Scan for the cell matching the given text and deliver its (X, Y) coordinate at center. 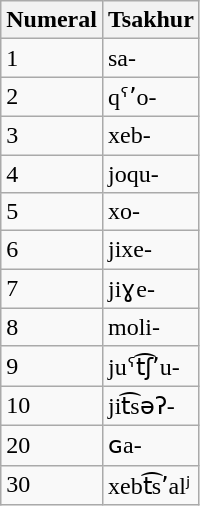
5 (52, 212)
juˤt͡ʃʼu- (150, 366)
moli- (150, 327)
jiɣe- (150, 289)
xebt͡sʼalʲ (150, 485)
sa- (150, 58)
Tsakhur (150, 20)
jit͡səʔ- (150, 406)
30 (52, 485)
jixe- (150, 250)
ɢa- (150, 445)
2 (52, 97)
qˤʼo- (150, 97)
6 (52, 250)
1 (52, 58)
4 (52, 173)
joqu- (150, 173)
10 (52, 406)
8 (52, 327)
Numeral (52, 20)
9 (52, 366)
3 (52, 135)
20 (52, 445)
7 (52, 289)
xeb- (150, 135)
xo- (150, 212)
